Return (x, y) of the center of cell containing provided text 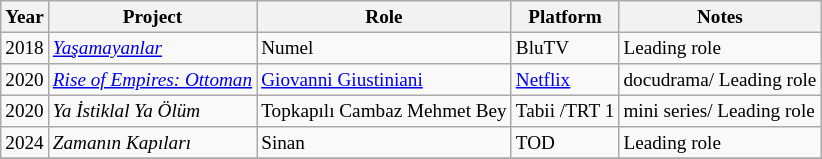
Project (152, 17)
Giovanni Giustiniani (384, 80)
2024 (25, 143)
TOD (565, 143)
Yaşamayanlar (152, 48)
Sinan (384, 143)
docudrama/ Leading role (720, 80)
Ya İstiklal Ya Ölüm (152, 111)
Platform (565, 17)
Zamanın Kapıları (152, 143)
Tabii /TRT 1 (565, 111)
Numel (384, 48)
Topkapılı Cambaz Mehmet Bey (384, 111)
Role (384, 17)
Year (25, 17)
Rise of Empires: Ottoman (152, 80)
mini series/ Leading role (720, 111)
Netflix (565, 80)
BluTV (565, 48)
Notes (720, 17)
2018 (25, 48)
